Output the [X, Y] coordinate of the center of the cell containing the given text.  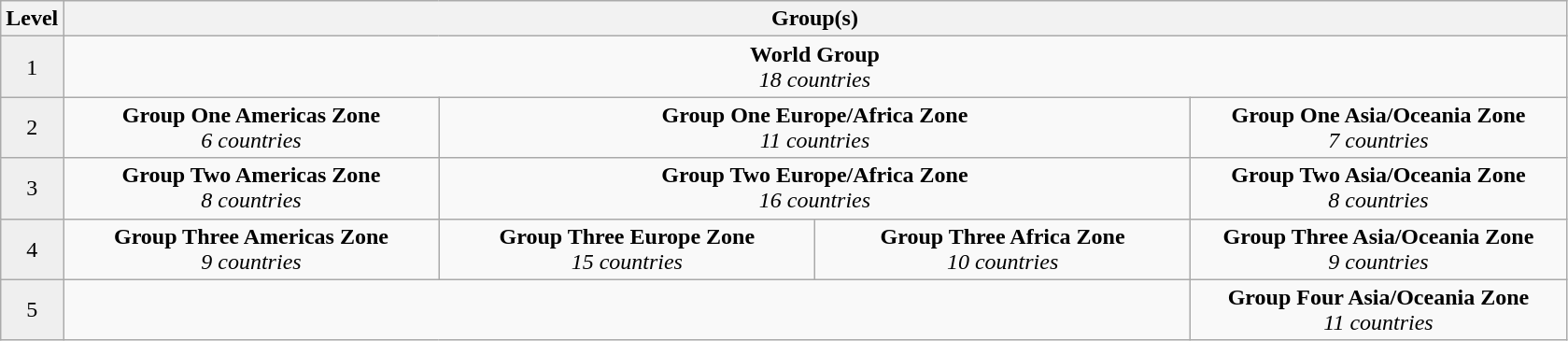
Group Three Americas Zone9 countries [251, 249]
Group Four Asia/Oceania Zone11 countries [1378, 310]
Group Three Africa Zone10 countries [1002, 249]
Group One Europe/Africa Zone11 countries [814, 127]
Group Two Asia/Oceania Zone8 countries [1378, 189]
Group Three Asia/Oceania Zone9 countries [1378, 249]
3 [32, 189]
1 [32, 67]
Group Two Europe/Africa Zone16 countries [814, 189]
Group One Asia/Oceania Zone7 countries [1378, 127]
Group(s) [814, 19]
Group Three Europe Zone15 countries [627, 249]
2 [32, 127]
Group Two Americas Zone8 countries [251, 189]
Level [32, 19]
World Group18 countries [814, 67]
Group One Americas Zone6 countries [251, 127]
5 [32, 310]
4 [32, 249]
